Extract the (X, Y) coordinate from the center of the cell holding the provided text.  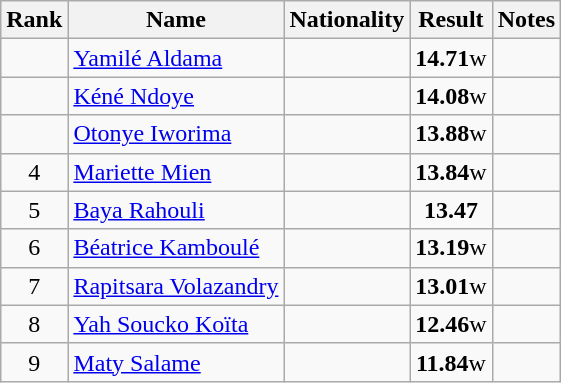
Otonye Iworima (176, 134)
Rapitsara Volazandry (176, 286)
13.84w (451, 172)
Béatrice Kamboulé (176, 248)
Yah Soucko Koïta (176, 324)
8 (34, 324)
Name (176, 20)
13.88w (451, 134)
9 (34, 362)
Rank (34, 20)
Baya Rahouli (176, 210)
Notes (526, 20)
14.71w (451, 58)
13.47 (451, 210)
6 (34, 248)
Result (451, 20)
11.84w (451, 362)
14.08w (451, 96)
12.46w (451, 324)
4 (34, 172)
Yamilé Aldama (176, 58)
13.01w (451, 286)
5 (34, 210)
Mariette Mien (176, 172)
Kéné Ndoye (176, 96)
7 (34, 286)
Maty Salame (176, 362)
Nationality (347, 20)
13.19w (451, 248)
